Return [X, Y] of the center of cell containing provided text 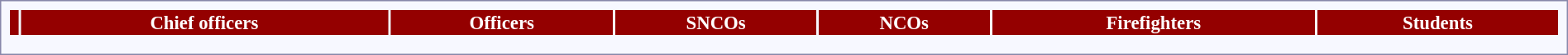
NCOs [905, 22]
Firefighters [1154, 22]
SNCOs [716, 22]
Students [1437, 22]
Chief officers [204, 22]
Officers [502, 22]
